Identify which cell holds the provided text, then report its [x, y] central coordinate. 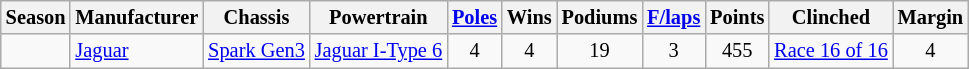
Poles [474, 17]
Season [36, 17]
19 [600, 51]
Chassis [256, 17]
Margin [930, 17]
Points [737, 17]
Jaguar [136, 51]
Jaguar I-Type 6 [378, 51]
Manufacturer [136, 17]
F/laps [674, 17]
Wins [530, 17]
455 [737, 51]
Spark Gen3 [256, 51]
Podiums [600, 17]
Powertrain [378, 17]
3 [674, 51]
Clinched [830, 17]
Race 16 of 16 [830, 51]
